Extract the (x, y) coordinate from the center of the cell holding the provided text.  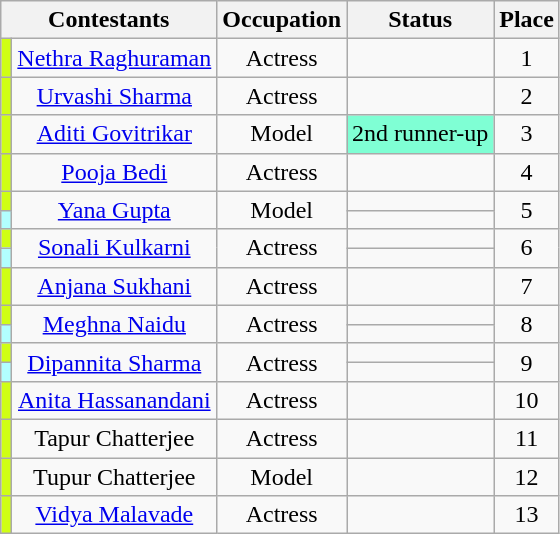
Anita Hassanandani (114, 400)
Status (420, 20)
Dipannita Sharma (114, 362)
1 (527, 58)
Urvashi Sharma (114, 96)
3 (527, 134)
6 (527, 248)
11 (527, 438)
9 (527, 362)
Tupur Chatterjee (114, 477)
Meghna Naidu (114, 324)
Occupation (282, 20)
13 (527, 515)
Yana Gupta (114, 210)
Sonali Kulkarni (114, 248)
5 (527, 210)
2nd runner-up (420, 134)
Aditi Govitrikar (114, 134)
Place (527, 20)
Contestants (109, 20)
4 (527, 172)
Pooja Bedi (114, 172)
Anjana Sukhani (114, 286)
Vidya Malavade (114, 515)
8 (527, 324)
12 (527, 477)
Tapur Chatterjee (114, 438)
2 (527, 96)
7 (527, 286)
10 (527, 400)
Nethra Raghuraman (114, 58)
